Pinpoint the cell where the given text exists, returning its (X, Y) midpoint coordinate. 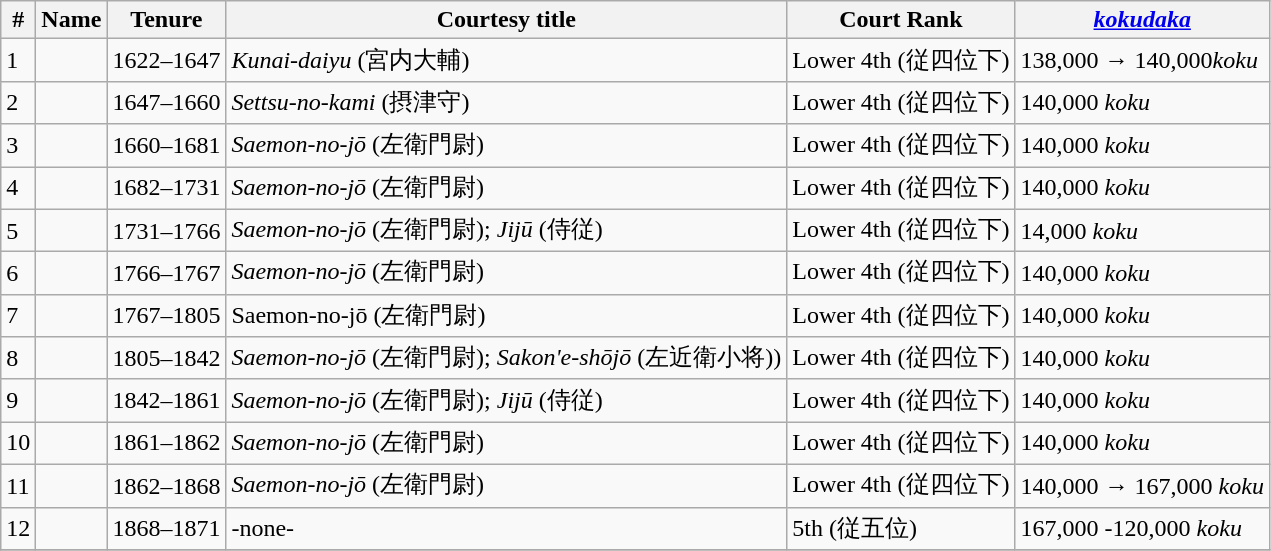
1766–1767 (166, 274)
1660–1681 (166, 146)
4 (18, 188)
3 (18, 146)
1 (18, 60)
# (18, 20)
Tenure (166, 20)
9 (18, 400)
Name (72, 20)
8 (18, 358)
Courtesy title (506, 20)
140,000 → 167,000 koku (1142, 486)
11 (18, 486)
138,000 → 140,000koku (1142, 60)
1647–1660 (166, 102)
1842–1861 (166, 400)
-none- (506, 528)
1767–1805 (166, 316)
6 (18, 274)
7 (18, 316)
1622–1647 (166, 60)
kokudaka (1142, 20)
1805–1842 (166, 358)
Saemon-no-jō (左衛門尉); Sakon'e-shōjō (左近衛小将)) (506, 358)
1682–1731 (166, 188)
Kunai-daiyu (宮内大輔) (506, 60)
167,000 -120,000 koku (1142, 528)
5th (従五位) (901, 528)
Settsu-no-kami (摂津守) (506, 102)
5 (18, 230)
2 (18, 102)
12 (18, 528)
1861–1862 (166, 444)
14,000 koku (1142, 230)
Court Rank (901, 20)
1862–1868 (166, 486)
1868–1871 (166, 528)
1731–1766 (166, 230)
10 (18, 444)
